Output the [x, y] coordinate of the center of the cell containing the given text.  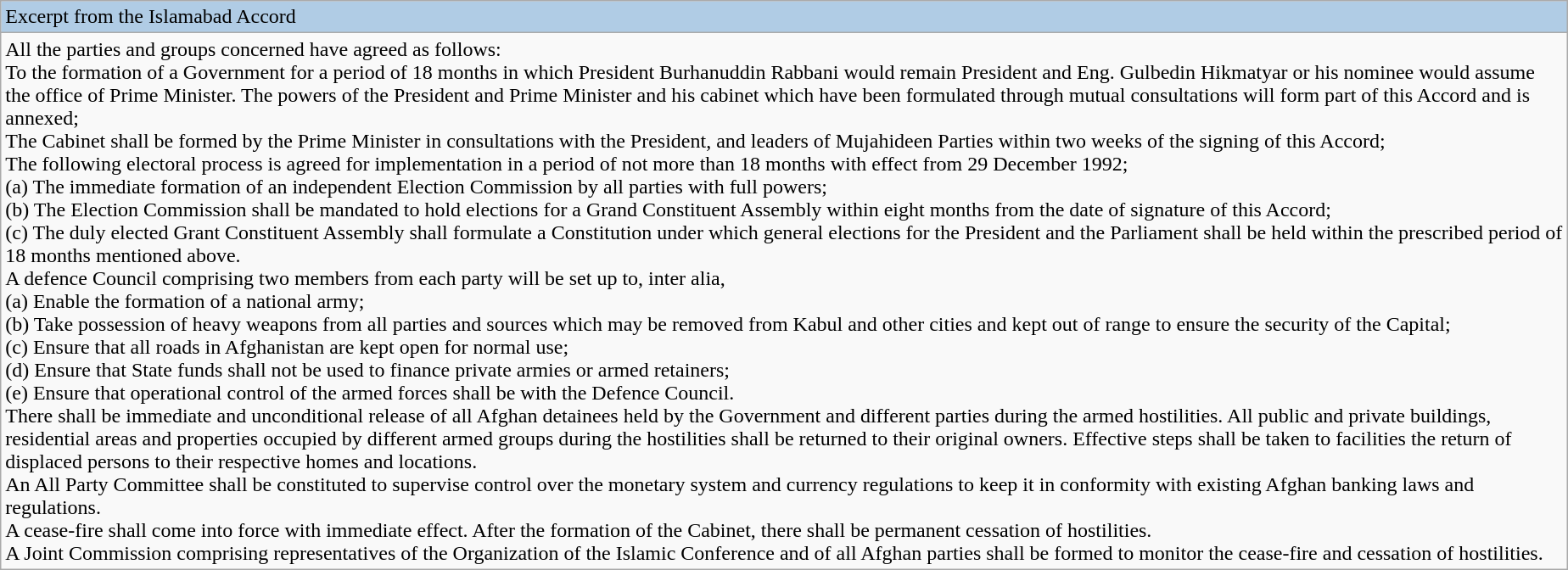
Excerpt from the Islamabad Accord [784, 17]
